Return (X, Y) of the center of cell containing provided text 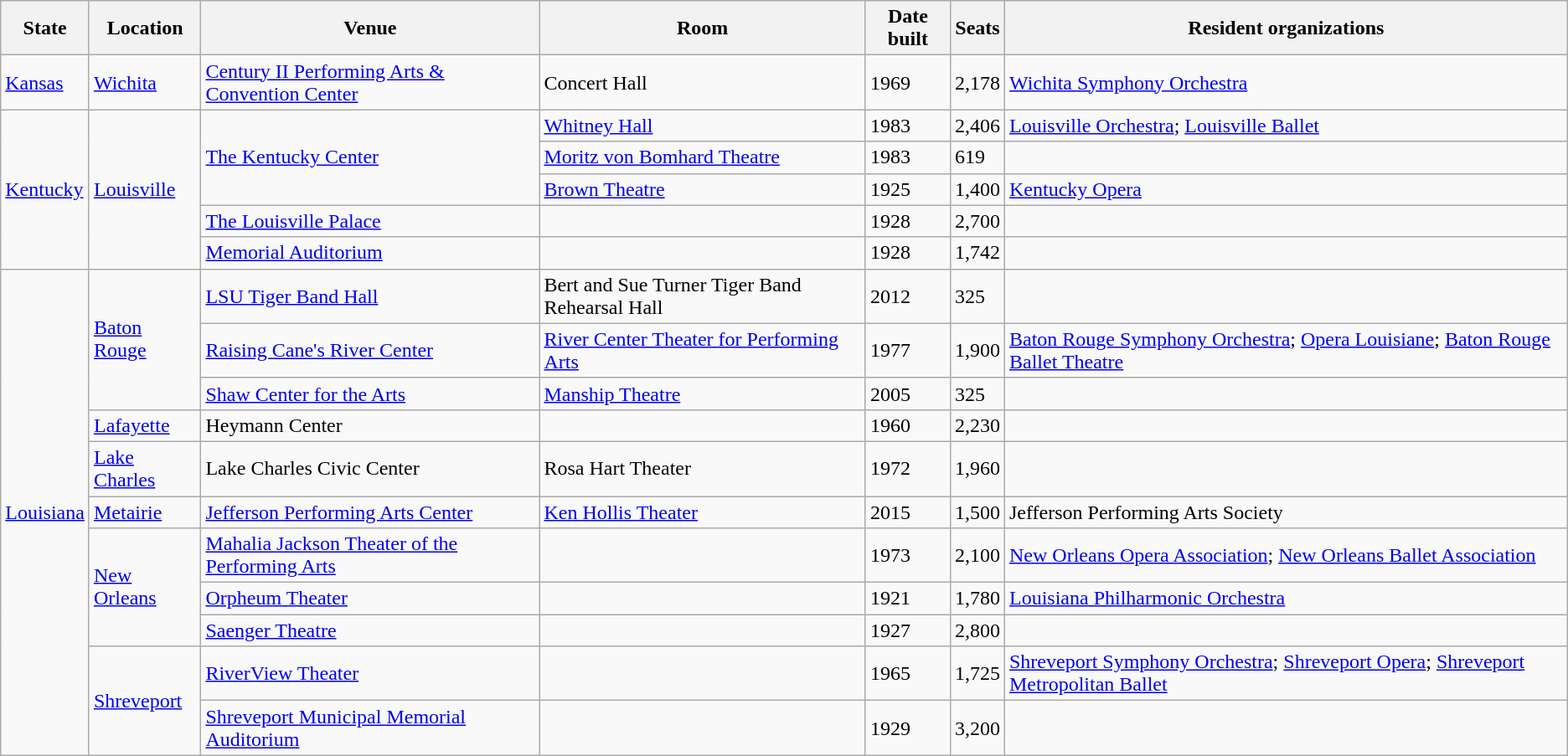
New Orleans (144, 588)
Baton Rouge (144, 339)
1,900 (977, 350)
Jefferson Performing Arts Society (1286, 512)
1,500 (977, 512)
Louisiana (45, 512)
Wichita (144, 82)
New Orleans Opera Association; New Orleans Ballet Association (1286, 556)
The Kentucky Center (370, 157)
2,230 (977, 425)
Louisville Orchestra; Louisville Ballet (1286, 126)
Lake Charles Civic Center (370, 469)
1973 (908, 556)
The Louisville Palace (370, 221)
Rosa Hart Theater (702, 469)
2005 (908, 393)
RiverView Theater (370, 673)
619 (977, 157)
Wichita Symphony Orchestra (1286, 82)
Location (144, 28)
Resident organizations (1286, 28)
Heymann Center (370, 425)
1969 (908, 82)
Memorial Auditorium (370, 253)
1929 (908, 728)
State (45, 28)
Kansas (45, 82)
Century II Performing Arts & Convention Center (370, 82)
Whitney Hall (702, 126)
Lake Charles (144, 469)
Bert and Sue Turner Tiger Band Rehearsal Hall (702, 296)
1965 (908, 673)
3,200 (977, 728)
2,406 (977, 126)
Seats (977, 28)
2,178 (977, 82)
Shreveport Symphony Orchestra; Shreveport Opera; Shreveport Metropolitan Ballet (1286, 673)
Manship Theatre (702, 393)
1925 (908, 189)
Lafayette (144, 425)
1921 (908, 599)
Louisiana Philharmonic Orchestra (1286, 599)
Saenger Theatre (370, 630)
2,100 (977, 556)
Baton Rouge Symphony Orchestra; Opera Louisiane; Baton Rouge Ballet Theatre (1286, 350)
LSU Tiger Band Hall (370, 296)
2,800 (977, 630)
Shreveport Municipal Memorial Auditorium (370, 728)
Orpheum Theater (370, 599)
Jefferson Performing Arts Center (370, 512)
1927 (908, 630)
Raising Cane's River Center (370, 350)
Metairie (144, 512)
2,700 (977, 221)
Ken Hollis Theater (702, 512)
1,742 (977, 253)
River Center Theater for Performing Arts (702, 350)
1,725 (977, 673)
1,400 (977, 189)
Louisville (144, 189)
Date built (908, 28)
1977 (908, 350)
Room (702, 28)
Kentucky Opera (1286, 189)
1972 (908, 469)
Moritz von Bomhard Theatre (702, 157)
Venue (370, 28)
Shaw Center for the Arts (370, 393)
2012 (908, 296)
1960 (908, 425)
1,780 (977, 599)
Brown Theatre (702, 189)
Concert Hall (702, 82)
1,960 (977, 469)
Mahalia Jackson Theater of the Performing Arts (370, 556)
Kentucky (45, 189)
2015 (908, 512)
Shreveport (144, 701)
